Determine the [x, y] coordinate at the center of the cell enclosing the given text.  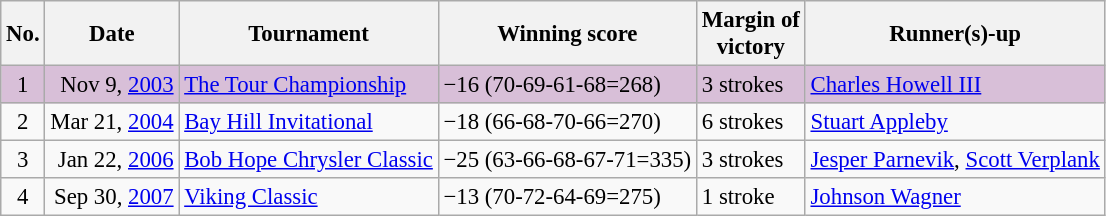
Charles Howell III [955, 85]
Date [112, 34]
The Tour Championship [308, 85]
Margin ofvictory [752, 34]
Jan 22, 2006 [112, 160]
No. [23, 34]
6 strokes [752, 122]
Nov 9, 2003 [112, 85]
−16 (70-69-61-68=268) [567, 85]
Bob Hope Chrysler Classic [308, 160]
−25 (63-66-68-67-71=335) [567, 160]
Tournament [308, 34]
Mar 21, 2004 [112, 122]
1 stroke [752, 197]
Stuart Appleby [955, 122]
Jesper Parnevik, Scott Verplank [955, 160]
3 [23, 160]
Johnson Wagner [955, 197]
2 [23, 122]
−13 (70-72-64-69=275) [567, 197]
1 [23, 85]
Bay Hill Invitational [308, 122]
Winning score [567, 34]
−18 (66-68-70-66=270) [567, 122]
Runner(s)-up [955, 34]
4 [23, 197]
Viking Classic [308, 197]
Sep 30, 2007 [112, 197]
